Find where the given text appears and provide that cell's center as [x, y] coordinate. 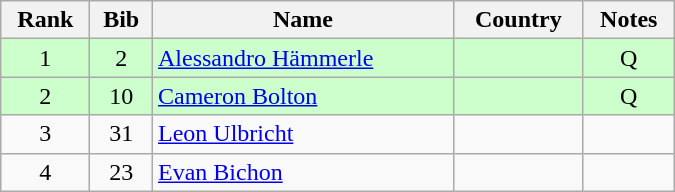
Cameron Bolton [304, 96]
4 [46, 172]
Bib [122, 20]
Name [304, 20]
Leon Ulbricht [304, 134]
Evan Bichon [304, 172]
Notes [628, 20]
3 [46, 134]
10 [122, 96]
31 [122, 134]
1 [46, 58]
Country [518, 20]
Alessandro Hämmerle [304, 58]
Rank [46, 20]
23 [122, 172]
